Return [X, Y] of the center of cell containing provided text 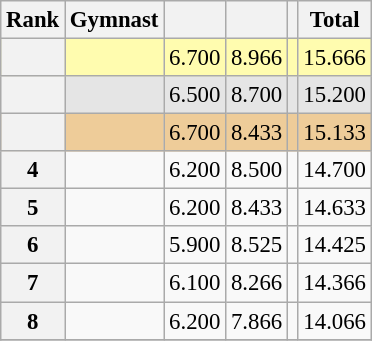
14.425 [334, 245]
Total [334, 20]
14.366 [334, 283]
6 [33, 245]
14.700 [334, 170]
8.525 [257, 245]
8 [33, 321]
14.066 [334, 321]
8.266 [257, 283]
6.500 [195, 95]
5.900 [195, 245]
Gymnast [114, 20]
14.633 [334, 208]
15.666 [334, 58]
8.700 [257, 95]
8.500 [257, 170]
4 [33, 170]
8.966 [257, 58]
15.133 [334, 133]
Rank [33, 20]
15.200 [334, 95]
7 [33, 283]
7.866 [257, 321]
5 [33, 208]
6.100 [195, 283]
